Output the [X, Y] coordinate of the center of the cell containing the given text.  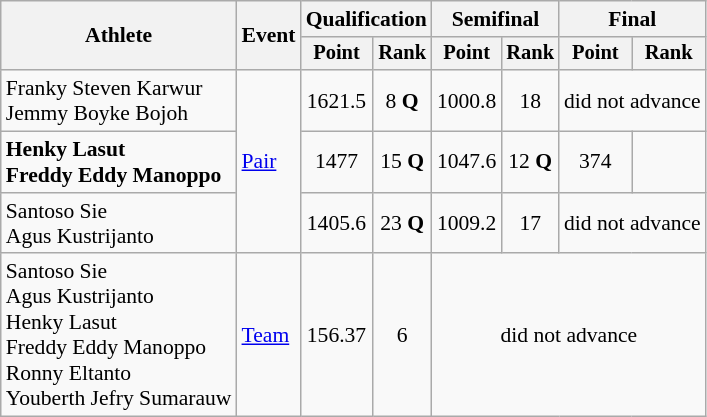
1047.6 [466, 162]
15 Q [402, 162]
12 Q [530, 162]
8 Q [402, 100]
Henky LasutFreddy Eddy Manoppo [119, 162]
Team [269, 336]
17 [530, 224]
156.37 [337, 336]
1405.6 [337, 224]
Event [269, 36]
374 [596, 162]
Santoso SieAgus Kustrijanto [119, 224]
1009.2 [466, 224]
Qualification [366, 19]
18 [530, 100]
Pair [269, 162]
1000.8 [466, 100]
Final [632, 19]
1477 [337, 162]
Franky Steven KarwurJemmy Boyke Bojoh [119, 100]
1621.5 [337, 100]
23 Q [402, 224]
Semifinal [496, 19]
Santoso SieAgus KustrijantoHenky LasutFreddy Eddy ManoppoRonny EltantoYouberth Jefry Sumarauw [119, 336]
Athlete [119, 36]
6 [402, 336]
